Identify which cell holds the provided text, then report its [X, Y] central coordinate. 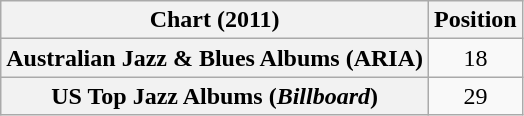
US Top Jazz Albums (Billboard) [215, 96]
Chart (2011) [215, 20]
Australian Jazz & Blues Albums (ARIA) [215, 58]
Position [476, 20]
29 [476, 96]
18 [476, 58]
